Search for the cell housing the specified text and yield its [X, Y] center coordinate. 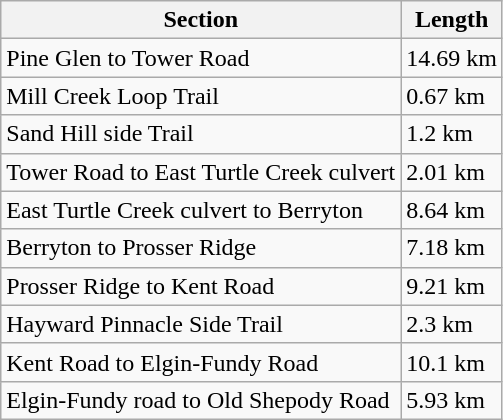
Tower Road to East Turtle Creek culvert [201, 172]
9.21 km [452, 286]
East Turtle Creek culvert to Berryton [201, 210]
2.3 km [452, 324]
5.93 km [452, 400]
Kent Road to Elgin-Fundy Road [201, 362]
Section [201, 20]
Pine Glen to Tower Road [201, 58]
7.18 km [452, 248]
Length [452, 20]
1.2 km [452, 134]
Berryton to Prosser Ridge [201, 248]
Hayward Pinnacle Side Trail [201, 324]
14.69 km [452, 58]
Prosser Ridge to Kent Road [201, 286]
8.64 km [452, 210]
10.1 km [452, 362]
Sand Hill side Trail [201, 134]
2.01 km [452, 172]
Mill Creek Loop Trail [201, 96]
0.67 km [452, 96]
Elgin-Fundy road to Old Shepody Road [201, 400]
